Identify which cell holds the provided text, then report its (x, y) central coordinate. 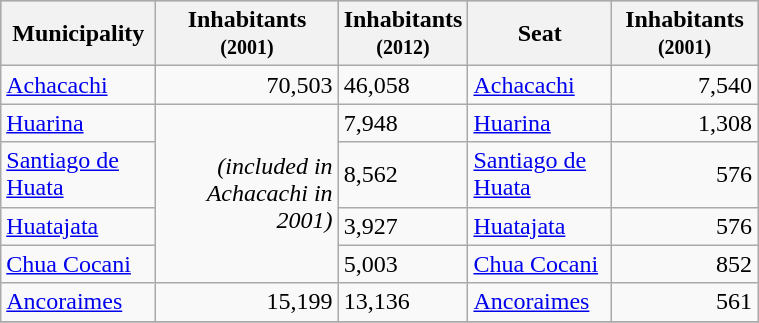
8,562 (403, 174)
852 (684, 264)
561 (684, 302)
(included in Achacachi in 2001) (247, 194)
1,308 (684, 123)
7,540 (684, 85)
5,003 (403, 264)
3,927 (403, 226)
Seat (540, 34)
46,058 (403, 85)
Municipality (78, 34)
7,948 (403, 123)
Inhabitants(2012) (403, 34)
13,136 (403, 302)
70,503 (247, 85)
15,199 (247, 302)
